Find where the given text appears and provide that cell's center as (x, y) coordinate. 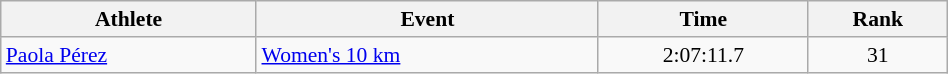
Event (427, 19)
Time (703, 19)
Paola Pérez (129, 55)
Women's 10 km (427, 55)
31 (878, 55)
Athlete (129, 19)
Rank (878, 19)
2:07:11.7 (703, 55)
